Provide the [x, y] coordinate of the cell's center where the given text is located.  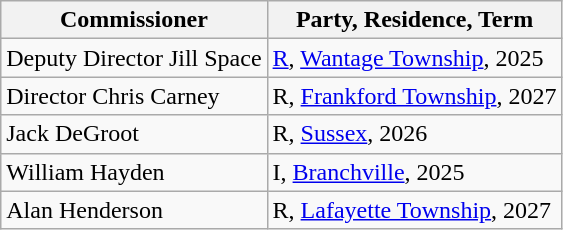
Director Chris Carney [134, 96]
I, Branchville, 2025 [414, 172]
R, Sussex, 2026 [414, 134]
R, Wantage Township, 2025 [414, 58]
William Hayden [134, 172]
R, Lafayette Township, 2027 [414, 210]
R, Frankford Township, 2027 [414, 96]
Deputy Director Jill Space [134, 58]
Party, Residence, Term [414, 20]
Jack DeGroot [134, 134]
Commissioner [134, 20]
Alan Henderson [134, 210]
